From the cell containing the given text, extract its center point as [x, y] coordinate. 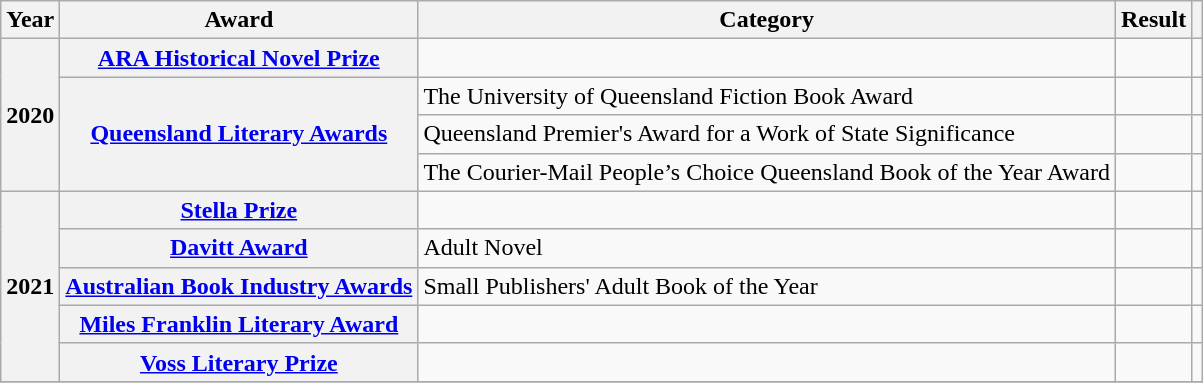
Category [767, 20]
Result [1153, 20]
Australian Book Industry Awards [239, 286]
The Courier-Mail People’s Choice Queensland Book of the Year Award [767, 172]
Year [30, 20]
ARA Historical Novel Prize [239, 58]
Voss Literary Prize [239, 362]
The University of Queensland Fiction Book Award [767, 96]
Stella Prize [239, 210]
2020 [30, 115]
Small Publishers' Adult Book of the Year [767, 286]
Queensland Literary Awards [239, 134]
Queensland Premier's Award for a Work of State Significance [767, 134]
Miles Franklin Literary Award [239, 324]
Davitt Award [239, 248]
Award [239, 20]
2021 [30, 286]
Adult Novel [767, 248]
